Determine the (x, y) coordinate at the center of the cell enclosing the given text.  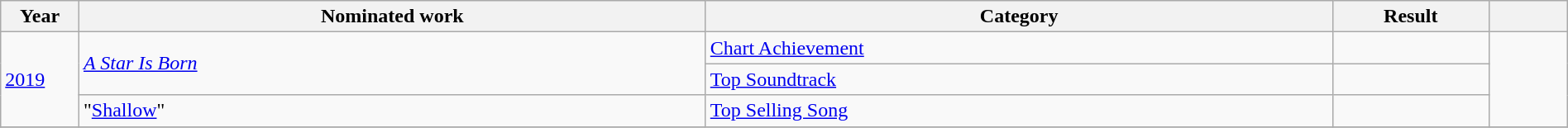
A Star Is Born (392, 64)
Top Selling Song (1019, 111)
Chart Achievement (1019, 48)
Category (1019, 17)
Nominated work (392, 17)
"Shallow" (392, 111)
Year (40, 17)
2019 (40, 79)
Result (1411, 17)
Top Soundtrack (1019, 79)
